Return the (x, y) coordinate for the center point of the cell that contains the specified text.  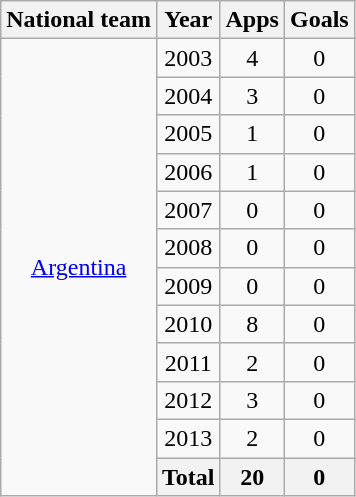
2005 (188, 134)
Argentina (79, 268)
2006 (188, 172)
2008 (188, 248)
Apps (252, 20)
2007 (188, 210)
2013 (188, 438)
2010 (188, 324)
2004 (188, 96)
4 (252, 58)
Goals (319, 20)
Year (188, 20)
Total (188, 477)
National team (79, 20)
2003 (188, 58)
8 (252, 324)
2011 (188, 362)
2009 (188, 286)
2012 (188, 400)
20 (252, 477)
